Find where the given text appears and provide that cell's center as [X, Y] coordinate. 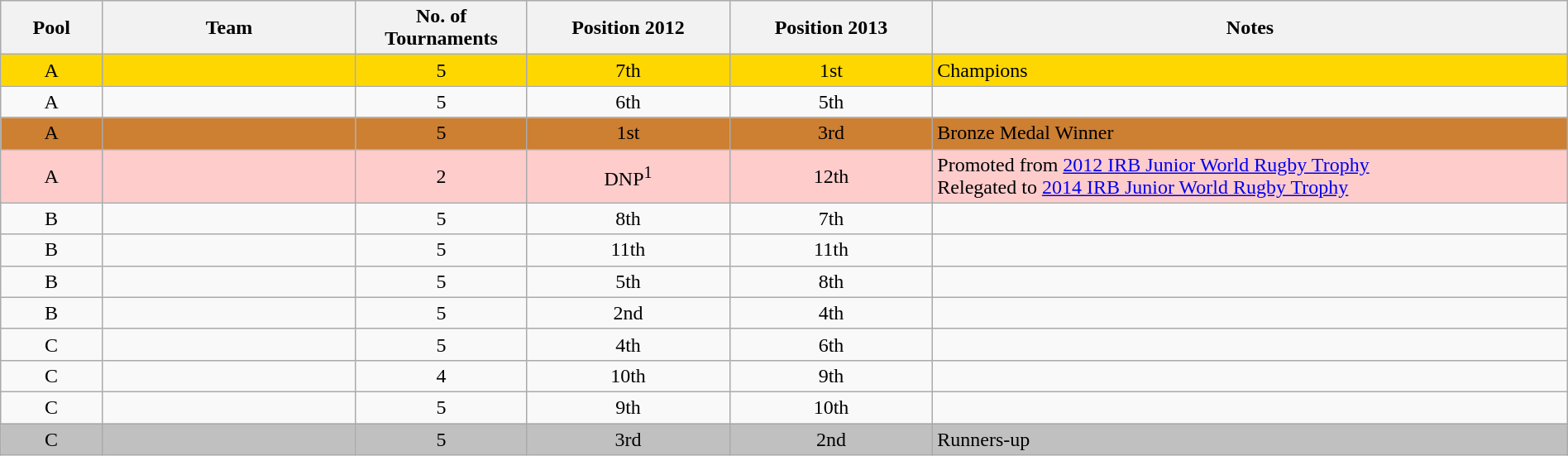
DNP1 [629, 175]
No. of Tournaments [441, 28]
Team [230, 28]
Pool [51, 28]
Position 2013 [831, 28]
12th [831, 175]
2 [441, 175]
4 [441, 376]
Bronze Medal Winner [1250, 133]
Champions [1250, 70]
Promoted from 2012 IRB Junior World Rugby TrophyRelegated to 2014 IRB Junior World Rugby Trophy [1250, 175]
Runners-up [1250, 439]
Notes [1250, 28]
Position 2012 [629, 28]
